Locate the cell with the specified text and output its [X, Y] center coordinate. 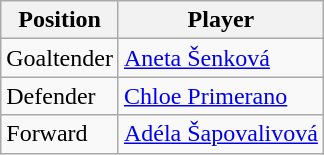
Player [220, 20]
Defender [60, 96]
Forward [60, 134]
Goaltender [60, 58]
Chloe Primerano [220, 96]
Adéla Šapovalivová [220, 134]
Position [60, 20]
Aneta Šenková [220, 58]
